Locate the cell with the specified text and output its (x, y) center coordinate. 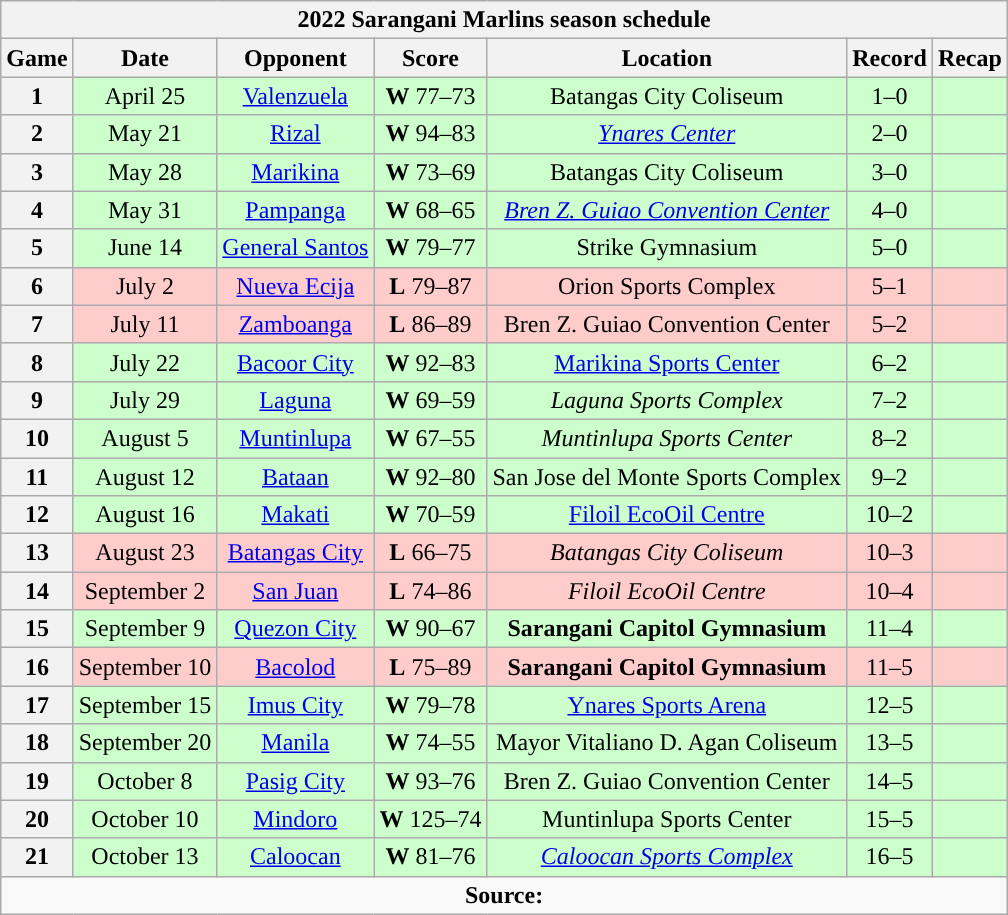
4 (37, 210)
Marikina Sports Center (667, 362)
Ynares Sports Arena (667, 705)
San Juan (296, 591)
10–4 (890, 591)
5–2 (890, 324)
15 (37, 629)
May 28 (145, 172)
September 20 (145, 743)
15–5 (890, 819)
Location (667, 58)
Nueva Ecija (296, 286)
11–5 (890, 667)
Laguna Sports Complex (667, 400)
14 (37, 591)
July 11 (145, 324)
Game (37, 58)
13–5 (890, 743)
October 10 (145, 819)
9 (37, 400)
W 92–83 (430, 362)
W 94–83 (430, 134)
Quezon City (296, 629)
Caloocan (296, 857)
September 2 (145, 591)
19 (37, 781)
8 (37, 362)
3 (37, 172)
W 69–59 (430, 400)
September 15 (145, 705)
16 (37, 667)
W 74–55 (430, 743)
San Jose del Monte Sports Complex (667, 477)
3–0 (890, 172)
Marikina (296, 172)
W 90–67 (430, 629)
Muntinlupa (296, 438)
2022 Sarangani Marlins season schedule (504, 20)
August 23 (145, 553)
W 68–65 (430, 210)
18 (37, 743)
L 66–75 (430, 553)
1–0 (890, 96)
Batangas City (296, 553)
17 (37, 705)
Score (430, 58)
14–5 (890, 781)
October 13 (145, 857)
W 67–55 (430, 438)
10 (37, 438)
1 (37, 96)
July 22 (145, 362)
Manila (296, 743)
June 14 (145, 248)
7 (37, 324)
April 25 (145, 96)
October 8 (145, 781)
W 93–76 (430, 781)
Valenzuela (296, 96)
Opponent (296, 58)
Bataan (296, 477)
Rizal (296, 134)
September 10 (145, 667)
Source: (504, 895)
16–5 (890, 857)
12 (37, 515)
W 70–59 (430, 515)
10–3 (890, 553)
2–0 (890, 134)
July 29 (145, 400)
Zamboanga (296, 324)
July 2 (145, 286)
May 31 (145, 210)
9–2 (890, 477)
11–4 (890, 629)
4–0 (890, 210)
May 21 (145, 134)
L 79–87 (430, 286)
L 86–89 (430, 324)
21 (37, 857)
Mindoro (296, 819)
20 (37, 819)
W 73–69 (430, 172)
Makati (296, 515)
August 12 (145, 477)
10–2 (890, 515)
6–2 (890, 362)
Orion Sports Complex (667, 286)
2 (37, 134)
11 (37, 477)
General Santos (296, 248)
Record (890, 58)
August 5 (145, 438)
5–0 (890, 248)
7–2 (890, 400)
Caloocan Sports Complex (667, 857)
Recap (970, 58)
L 75–89 (430, 667)
5–1 (890, 286)
W 79–77 (430, 248)
W 79–78 (430, 705)
Date (145, 58)
13 (37, 553)
Laguna (296, 400)
August 16 (145, 515)
8–2 (890, 438)
L 74–86 (430, 591)
Mayor Vitaliano D. Agan Coliseum (667, 743)
W 92–80 (430, 477)
W 77–73 (430, 96)
5 (37, 248)
Imus City (296, 705)
W 81–76 (430, 857)
12–5 (890, 705)
September 9 (145, 629)
Pampanga (296, 210)
Ynares Center (667, 134)
Strike Gymnasium (667, 248)
Pasig City (296, 781)
Bacolod (296, 667)
6 (37, 286)
W 125–74 (430, 819)
Bacoor City (296, 362)
